From the cell containing the given text, extract its center point as [x, y] coordinate. 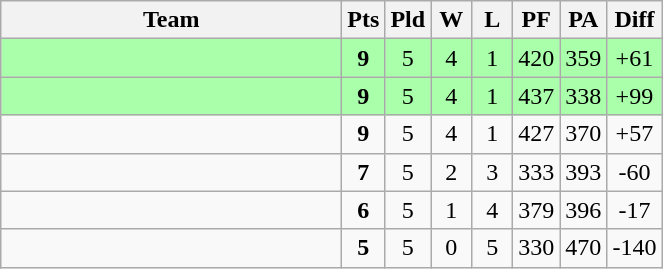
3 [492, 172]
-140 [634, 248]
+99 [634, 96]
Pld [408, 20]
-17 [634, 210]
330 [536, 248]
+61 [634, 58]
PA [584, 20]
393 [584, 172]
396 [584, 210]
Team [172, 20]
+57 [634, 134]
359 [584, 58]
L [492, 20]
470 [584, 248]
W [452, 20]
338 [584, 96]
-60 [634, 172]
437 [536, 96]
Pts [364, 20]
370 [584, 134]
2 [452, 172]
6 [364, 210]
333 [536, 172]
0 [452, 248]
Diff [634, 20]
7 [364, 172]
PF [536, 20]
427 [536, 134]
420 [536, 58]
379 [536, 210]
